Identify which cell holds the provided text, then report its [X, Y] central coordinate. 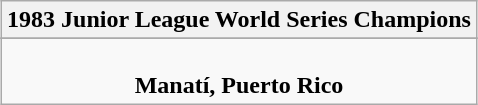
Manatí, Puerto Rico [240, 72]
1983 Junior League World Series Champions [240, 20]
